Output the [x, y] coordinate of the center of the cell containing the given text.  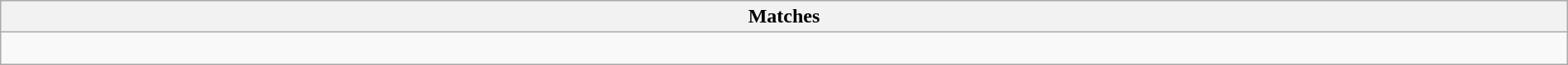
Matches [784, 17]
